Determine the [X, Y] coordinate at the center of the cell enclosing the given text.  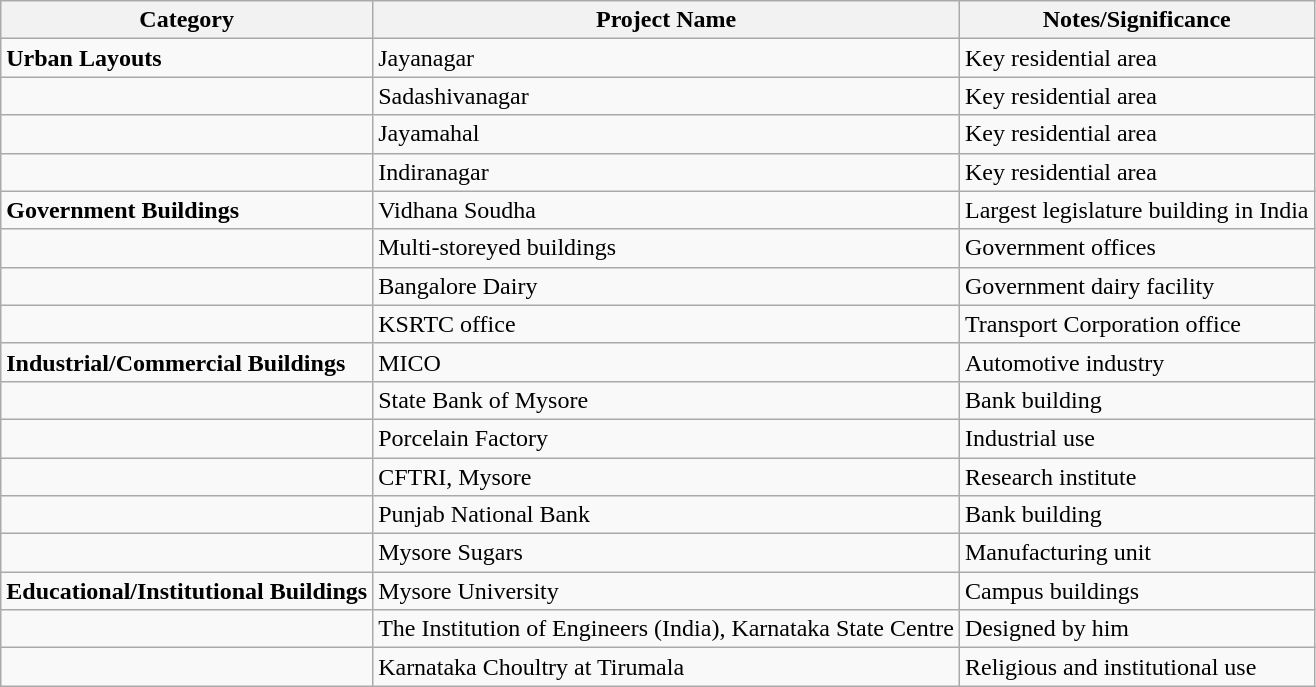
Educational/Institutional Buildings [187, 591]
Sadashivanagar [666, 96]
Notes/Significance [1136, 20]
Largest legislature building in India [1136, 210]
Automotive industry [1136, 362]
Project Name [666, 20]
Government dairy facility [1136, 286]
Jayanagar [666, 58]
Manufacturing unit [1136, 553]
Research institute [1136, 477]
Campus buildings [1136, 591]
Bangalore Dairy [666, 286]
Indiranagar [666, 172]
Industrial/Commercial Buildings [187, 362]
Punjab National Bank [666, 515]
Mysore Sugars [666, 553]
Porcelain Factory [666, 438]
Urban Layouts [187, 58]
Government offices [1136, 248]
Transport Corporation office [1136, 324]
Designed by him [1136, 629]
Industrial use [1136, 438]
MICO [666, 362]
The Institution of Engineers (India), Karnataka State Centre [666, 629]
CFTRI, Mysore [666, 477]
Vidhana Soudha [666, 210]
Multi-storeyed buildings [666, 248]
Religious and institutional use [1136, 667]
KSRTC office [666, 324]
Mysore University [666, 591]
Karnataka Choultry at Tirumala [666, 667]
Category [187, 20]
Government Buildings [187, 210]
State Bank of Mysore [666, 400]
Jayamahal [666, 134]
